Find where the given text appears and provide that cell's center as (x, y) coordinate. 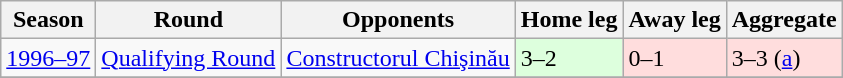
3–2 (569, 58)
Season (48, 20)
Away leg (674, 20)
Round (188, 20)
Constructorul Chişinău (398, 58)
3–3 (a) (784, 58)
1996–97 (48, 58)
Home leg (569, 20)
Opponents (398, 20)
Aggregate (784, 20)
Qualifying Round (188, 58)
0–1 (674, 58)
